Extract the [X, Y] coordinate from the center of the cell holding the provided text.  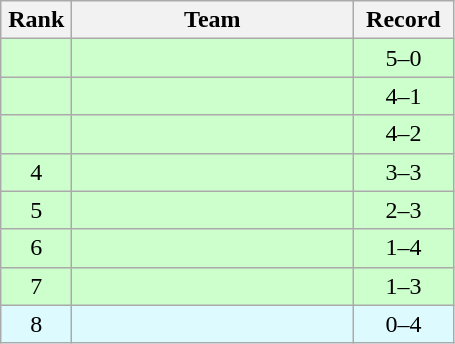
Rank [36, 20]
5 [36, 210]
8 [36, 324]
3–3 [404, 172]
1–4 [404, 248]
4–2 [404, 134]
6 [36, 248]
4–1 [404, 96]
4 [36, 172]
5–0 [404, 58]
2–3 [404, 210]
0–4 [404, 324]
Record [404, 20]
1–3 [404, 286]
7 [36, 286]
Team [212, 20]
